Identify which cell holds the provided text, then report its [X, Y] central coordinate. 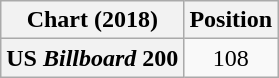
Chart (2018) [92, 20]
108 [231, 58]
Position [231, 20]
US Billboard 200 [92, 58]
